From the cell containing the given text, extract its center point as (x, y) coordinate. 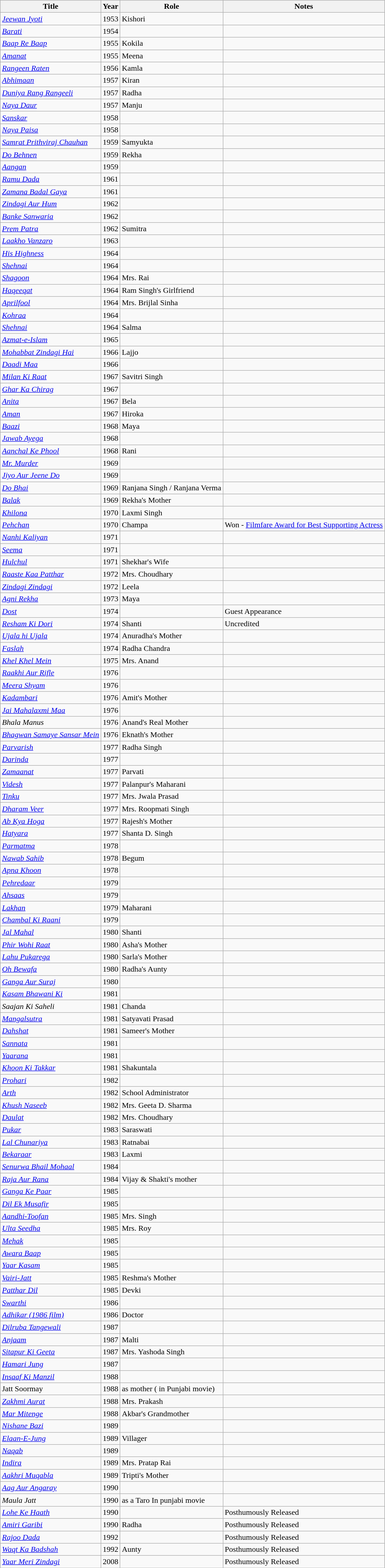
Aprilfool (51, 303)
Raakhi Aur Rifle (51, 673)
Title (51, 6)
Bhala Manus (51, 722)
Zindagi Aur Hum (51, 204)
1963 (110, 241)
Champa (171, 525)
Haqeeqat (51, 290)
Maharani (171, 907)
Mrs. Yashoda Singh (171, 1352)
Do Behnen (51, 155)
Elaan-E-Jung (51, 1438)
Salma (171, 327)
Oh Bewafa (51, 969)
Bekaraar (51, 1155)
Samyukta (171, 142)
Uncredited (304, 624)
Laakho Vanzaro (51, 241)
Mrs. Brijlal Sinha (171, 303)
Vairi-Jatt (51, 1278)
Banke Sanwaria (51, 216)
Ganga Ke Paar (51, 1191)
Nanhi Kaliyan (51, 537)
Kasam Bhawani Ki (51, 994)
Kohraa (51, 315)
Adhikar (1986 film) (51, 1315)
Eknath's Mother (171, 735)
Seema (51, 550)
Jiyo Aur Jeene Do (51, 475)
Aag Aur Angaray (51, 1488)
Tripti's Mother (171, 1475)
Khush Naseeb (51, 1105)
Tinku (51, 796)
Aanchal Ke Phool (51, 451)
Ranjana Singh / Ranjana Verma (171, 488)
Zamana Badal Gaya (51, 192)
Won - Filmfare Award for Best Supporting Actress (304, 525)
Mrs. Pratap Rai (171, 1463)
Rangeen Raten (51, 68)
Mohabbat Zindagi Hai (51, 352)
Rajoo Dada (51, 1537)
Baazi (51, 426)
Amit's Mother (171, 698)
School Administrator (171, 1093)
Meera Shyam (51, 685)
Phir Wohi Raat (51, 945)
Parvati (171, 772)
Sitapur Ki Geeta (51, 1352)
1975 (110, 661)
Hulchul (51, 562)
Yaar Meri Zindagi (51, 1562)
Dil Ek Musafir (51, 1204)
Senurwa Bhail Mohaal (51, 1167)
Aunty (171, 1550)
Anjaam (51, 1340)
Asha's Mother (171, 945)
Hatyara (51, 833)
Sumitra (171, 229)
Shakuntala (171, 1068)
Mehak (51, 1241)
Faslah (51, 648)
Samrat Prithviraj Chauhan (51, 142)
Kamla (171, 68)
Patthar Dil (51, 1290)
Jatt Soormay (51, 1389)
Naqab (51, 1451)
Radha Singh (171, 747)
Lakhan (51, 907)
Pukar (51, 1130)
Pehredaar (51, 883)
Indira (51, 1463)
Notes (304, 6)
Khel Khel Mein (51, 661)
Aakhri Muqabla (51, 1475)
Aman (51, 414)
as a Taro In punjabi movie (171, 1500)
Reshma's Mother (171, 1278)
Mrs. Prakash (171, 1401)
Anand's Real Mother (171, 722)
Do Bhai (51, 488)
Zamaanat (51, 772)
Rekha (171, 155)
Dost (51, 611)
Doctor (171, 1315)
Lal Chunariya (51, 1142)
Ramu Dada (51, 179)
Jeewan Jyoti (51, 19)
Mrs. Anand (171, 661)
Dharam Veer (51, 809)
Ab Kya Hoga (51, 821)
Sarla's Mother (171, 957)
Mrs. Geeta D. Sharma (171, 1105)
Lajjo (171, 352)
Bela (171, 401)
Mrs. Roy (171, 1228)
Yaar Kasam (51, 1265)
Akbar's Grandmother (171, 1414)
Anita (51, 401)
Dahshat (51, 1031)
Hamari Jung (51, 1364)
Saraswati (171, 1130)
1954 (110, 31)
Daulat (51, 1117)
Sanskar (51, 117)
Shagoon (51, 278)
Role (171, 6)
Mangalsutra (51, 1019)
Ganga Aur Suraj (51, 982)
Rajesh's Mother (171, 821)
Ghar Ka Chirag (51, 389)
Savitri Singh (171, 377)
Year (110, 6)
Raaste Kaa Patthar (51, 574)
Yaarana (51, 1056)
Ahsaas (51, 895)
Barati (51, 31)
1973 (110, 599)
Kadambari (51, 698)
as mother ( in Punjabi movie) (171, 1389)
Insaaf Ki Manzil (51, 1377)
Chambal Ki Raani (51, 920)
Zakhmi Aurat (51, 1401)
Duniya Rang Rangeeli (51, 93)
Begum (171, 858)
Prohari (51, 1080)
Waqt Ka Badshah (51, 1550)
Ram Singh's Girlfriend (171, 290)
Aandhi-Toofan (51, 1216)
Balak (51, 500)
Laxmi (171, 1155)
Laxmi Singh (171, 512)
Baap Re Baap (51, 43)
Devki (171, 1290)
Zindagi Zindagi (51, 587)
Rekha's Mother (171, 500)
Hiroka (171, 414)
Lohe Ke Haath (51, 1512)
Resham Ki Dori (51, 624)
Abhimaan (51, 80)
Khoon Ki Takkar (51, 1068)
Ulta Seedha (51, 1228)
Mar Mitenge (51, 1414)
Mr. Murder (51, 463)
Kokila (171, 43)
Villager (171, 1438)
Nawab Sahib (51, 858)
Parvarish (51, 747)
Dilruba Tangewali (51, 1327)
Amiri Garibi (51, 1525)
Khilona (51, 512)
Meena (171, 56)
Prem Patra (51, 229)
Darinda (51, 760)
Swarthi (51, 1302)
Vijay & Shakti's mother (171, 1179)
Bhagwan Samaye Sansar Mein (51, 735)
Shanta D. Singh (171, 833)
Amanat (51, 56)
Mrs. Jwala Prasad (171, 796)
Arth (51, 1093)
Apna Khoon (51, 870)
1965 (110, 340)
Palanpur's Maharani (171, 784)
Mrs. Singh (171, 1216)
Malti (171, 1340)
Mrs. Rai (171, 278)
Aangan (51, 167)
Videsh (51, 784)
Jawab Ayega (51, 438)
Agni Rekha (51, 599)
Radha Chandra (171, 648)
Kiran (171, 80)
Kishori (171, 19)
Mrs. Roopmati Singh (171, 809)
Radha's Aunty (171, 969)
Satyavati Prasad (171, 1019)
Daadi Maa (51, 365)
1953 (110, 19)
Maula Jatt (51, 1500)
Guest Appearance (304, 611)
Shekhar's Wife (171, 562)
Anuradha's Mother (171, 636)
Raja Aur Rana (51, 1179)
2008 (110, 1562)
Nishane Bazi (51, 1426)
Leela (171, 587)
Jai Mahalaxmi Maa (51, 710)
Naya Daur (51, 105)
Saajan Ki Saheli (51, 1006)
1956 (110, 68)
Rani (171, 451)
Naya Paisa (51, 130)
Azmat-e-Islam (51, 340)
Manju (171, 105)
Ujala hi Ujala (51, 636)
Lahu Pukarega (51, 957)
Awara Baap (51, 1253)
Sameer's Mother (171, 1031)
Milan Ki Raat (51, 377)
Ratnabai (171, 1142)
Parmatma (51, 846)
Jal Mahal (51, 932)
Sannata (51, 1043)
Chanda (171, 1006)
His Highness (51, 253)
Pehchan (51, 525)
